Scan for the cell matching the given text and deliver its (X, Y) coordinate at center. 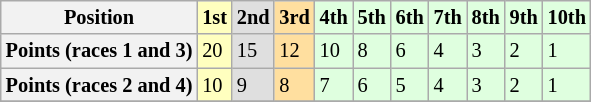
20 (214, 51)
8th (486, 17)
9 (254, 85)
15 (254, 51)
7th (448, 17)
3rd (294, 17)
7 (334, 85)
12 (294, 51)
4th (334, 17)
Points (races 2 and 4) (100, 85)
5 (410, 85)
Position (100, 17)
9th (524, 17)
6th (410, 17)
Points (races 1 and 3) (100, 51)
5th (372, 17)
1st (214, 17)
10th (567, 17)
2nd (254, 17)
